Return the (x, y) coordinate for the center point of the cell that contains the specified text.  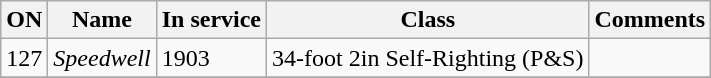
Comments (650, 20)
1903 (211, 58)
Speedwell (102, 58)
Name (102, 20)
34-foot 2in Self-Righting (P&S) (428, 58)
In service (211, 20)
Class (428, 20)
ON (24, 20)
127 (24, 58)
